Find where the given text appears and provide that cell's center as (X, Y) coordinate. 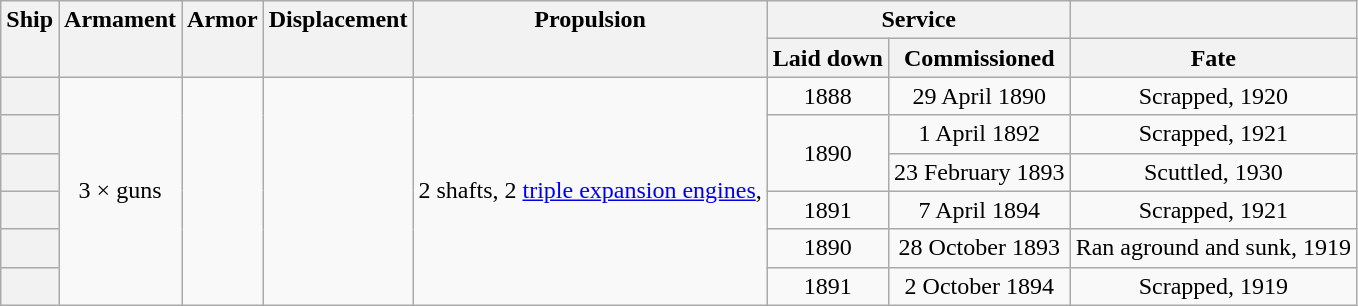
Displacement (338, 39)
Ship (30, 39)
1 April 1892 (979, 134)
Scrapped, 1920 (1213, 96)
Ran aground and sunk, 1919 (1213, 248)
Propulsion (590, 39)
Armament (120, 39)
7 April 1894 (979, 210)
Scrapped, 1919 (1213, 286)
28 October 1893 (979, 248)
23 February 1893 (979, 172)
2 shafts, 2 triple expansion engines, (590, 191)
2 October 1894 (979, 286)
29 April 1890 (979, 96)
Laid down (828, 58)
Service (918, 20)
Fate (1213, 58)
Commissioned (979, 58)
1888 (828, 96)
Armor (223, 39)
3 × guns (120, 191)
Scuttled, 1930 (1213, 172)
